Return (X, Y) of the center of cell containing provided text 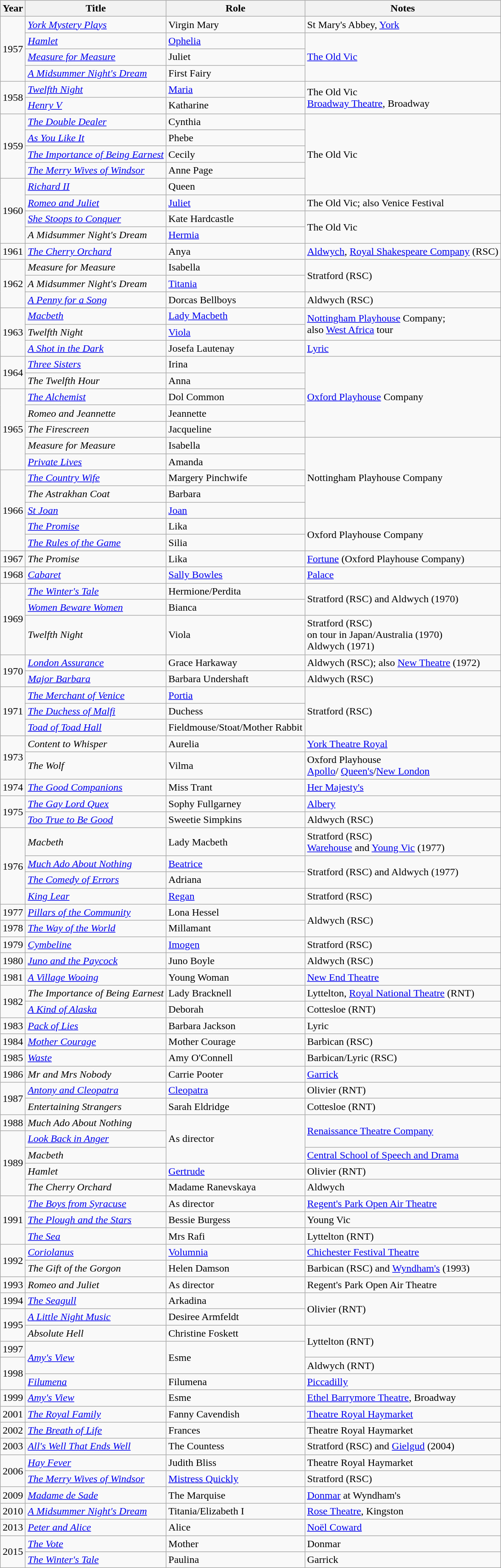
1998 (13, 1374)
King Lear (96, 896)
1980 (13, 961)
The Boys from Syracuse (96, 1204)
The Sea (96, 1236)
Duchess (235, 711)
The Marquise (235, 1495)
Sarah Eldridge (235, 1107)
Fieldmouse/Stoat/Mother Rabbit (235, 727)
Mrs Rafi (235, 1236)
Christine Foskett (235, 1333)
Juno and the Paycock (96, 961)
Grace Harkaway (235, 663)
2009 (13, 1495)
The Old VicBroadway Theatre, Broadway (403, 97)
London Assurance (96, 663)
1976 (13, 866)
1979 (13, 945)
1968 (13, 575)
Private Lives (96, 461)
2001 (13, 1414)
Richard II (96, 186)
Cymbeline (96, 945)
Stratford (RSC) and Gielgud (2004) (403, 1446)
Major Barbara (96, 679)
Sweetie Simpkins (235, 820)
Renaissance Theatre Company (403, 1131)
Anne Page (235, 170)
Stratford (RSC) Warehouse and Young Vic (1977) (403, 842)
First Fairy (235, 73)
Volumnia (235, 1252)
1961 (13, 251)
The Double Dealer (96, 122)
Pack of Lies (96, 1025)
Entertaining Strangers (96, 1107)
Barbican (RSC) and Wyndham's (1993) (403, 1268)
Cleopatra (235, 1090)
Barbara Undershaft (235, 679)
Hermione/Perdita (235, 591)
Coriolanus (96, 1252)
Aldwych (RNT) (403, 1366)
Ophelia (235, 41)
1959 (13, 146)
She Stoops to Conquer (96, 219)
The Seagull (96, 1301)
The Wolf (96, 766)
The Good Companions (96, 788)
1969 (13, 619)
Aurelia (235, 744)
1982 (13, 1001)
Oxford Playhouse Apollo/ Queen's/New London (403, 766)
The Way of the World (96, 928)
Katharine (235, 105)
Mr and Mrs Nobody (96, 1074)
1993 (13, 1285)
Rose Theatre, Kingston (403, 1511)
Barbican (RSC) (403, 1042)
Maria (235, 89)
1966 (13, 510)
1994 (13, 1301)
1988 (13, 1123)
Kate Hardcastle (235, 219)
1957 (13, 49)
1989 (13, 1163)
Too True to Be Good (96, 820)
Hay Fever (96, 1463)
Women Beware Women (96, 607)
Barbara (235, 494)
Peter and Alice (96, 1527)
Anna (235, 381)
1997 (13, 1349)
1992 (13, 1260)
Miss Trant (235, 788)
The Gay Lord Quex (96, 804)
Lady Bracknell (235, 993)
Role (235, 9)
Anya (235, 251)
Imogen (235, 945)
The Astrakhan Coat (96, 494)
The Breath of Life (96, 1430)
Toad of Toad Hall (96, 727)
1987 (13, 1098)
Irina (235, 364)
1983 (13, 1025)
1960 (13, 211)
Dorcas Bellboys (235, 300)
Aldwych (RSC); also New Theatre (1972) (403, 663)
Cecily (235, 154)
Sophy Fullgarney (235, 804)
The Comedy of Errors (96, 880)
Notes (403, 9)
A Little Night Music (96, 1317)
Regan (235, 896)
Judith Bliss (235, 1463)
Helen Damson (235, 1268)
Romeo and Jeannette (96, 413)
1999 (13, 1398)
The Alchemist (96, 397)
The Merchant of Venice (96, 695)
The Plough and the Stars (96, 1220)
Amanda (235, 461)
The Gift of the Gorgon (96, 1268)
Mother (235, 1543)
1964 (13, 373)
1970 (13, 671)
Year (13, 9)
Adriana (235, 880)
Young Woman (235, 977)
Queen (235, 186)
Hermia (235, 235)
All's Well That Ends Well (96, 1446)
Aldwych, Royal Shakespeare Company (RSC) (403, 251)
Albery (403, 804)
Frances (235, 1430)
1971 (13, 711)
Pillars of the Community (96, 912)
The Old Vic; also Venice Festival (403, 203)
As You Like It (96, 138)
1965 (13, 429)
1995 (13, 1325)
A Penny for a Song (96, 300)
Lyttelton, Royal National Theatre (RNT) (403, 993)
Barbican/Lyric (RSC) (403, 1058)
2013 (13, 1527)
Absolute Hell (96, 1333)
A Kind of Alaska (96, 1009)
Noël Coward (403, 1527)
Beatrice (235, 864)
1981 (13, 977)
Mistress Quickly (235, 1479)
New End Theatre (403, 977)
Stratford (RSC) on tour in Japan/Australia (1970) Aldwych (1971) (403, 635)
Amy O'Connell (235, 1058)
Three Sisters (96, 364)
Arkadina (235, 1301)
2002 (13, 1430)
1975 (13, 812)
Cynthia (235, 122)
1985 (13, 1058)
Chichester Festival Theatre (403, 1252)
1977 (13, 912)
Lona Hessel (235, 912)
Jacqueline (235, 429)
A Shot in the Dark (96, 348)
1984 (13, 1042)
1973 (13, 758)
Her Majesty's (403, 788)
The Twelfth Hour (96, 381)
Stratford (RSC) and Aldwych (1977) (403, 872)
Piccadilly (403, 1382)
2015 (13, 1551)
1978 (13, 928)
Title (96, 9)
Paulina (235, 1560)
Young Vic (403, 1220)
Bianca (235, 607)
1963 (13, 332)
Dol Common (235, 397)
1958 (13, 97)
Fanny Cavendish (235, 1414)
A Village Wooing (96, 977)
Antony and Cleopatra (96, 1090)
The Country Wife (96, 478)
Titania (235, 284)
Cabaret (96, 575)
1967 (13, 559)
Madame de Sade (96, 1495)
Alice (235, 1527)
Sally Bowles (235, 575)
Millamant (235, 928)
Central School of Speech and Drama (403, 1155)
The Rules of the Game (96, 543)
St Mary's Abbey, York (403, 25)
1991 (13, 1220)
Bessie Burgess (235, 1220)
2010 (13, 1511)
Margery Pinchwife (235, 478)
Nottingham Playhouse Company (403, 478)
The Firescreen (96, 429)
The Countess (235, 1446)
Madame Ranevskaya (235, 1187)
2006 (13, 1471)
The Duchess of Malfi (96, 711)
Desiree Armfeldt (235, 1317)
The Vote (96, 1543)
Content to Whisper (96, 744)
Juno Boyle (235, 961)
Carrie Pooter (235, 1074)
1974 (13, 788)
Vilma (235, 766)
Donmar (403, 1543)
Deborah (235, 1009)
St Joan (96, 510)
Aldwych (403, 1187)
Titania/Elizabeth I (235, 1511)
York Theatre Royal (403, 744)
The Royal Family (96, 1414)
Waste (96, 1058)
Josefa Lautenay (235, 348)
Palace (403, 575)
Henry V (96, 105)
2003 (13, 1446)
Donmar at Wyndham's (403, 1495)
Fortune (Oxford Playhouse Company) (403, 559)
Gertrude (235, 1171)
1962 (13, 284)
Silia (235, 543)
Virgin Mary (235, 25)
Look Back in Anger (96, 1139)
Joan (235, 510)
Stratford (RSC) and Aldwych (1970) (403, 599)
York Mystery Plays (96, 25)
Phebe (235, 138)
Portia (235, 695)
Nottingham Playhouse Company; also West Africa tour (403, 324)
Barbara Jackson (235, 1025)
Jeannette (235, 413)
1986 (13, 1074)
Ethel Barrymore Theatre, Broadway (403, 1398)
